Return (X, Y) of the center of cell containing provided text 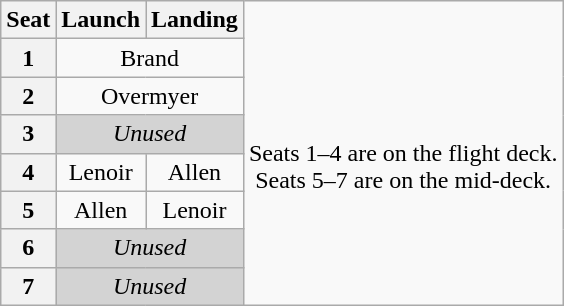
Brand (150, 58)
Landing (195, 20)
5 (28, 210)
Seat (28, 20)
4 (28, 172)
1 (28, 58)
Seats 1–4 are on the flight deck.Seats 5–7 are on the mid-deck. (403, 153)
Overmyer (150, 96)
6 (28, 248)
Launch (101, 20)
7 (28, 286)
3 (28, 134)
2 (28, 96)
